Pinpoint the cell where the given text exists, returning its (X, Y) midpoint coordinate. 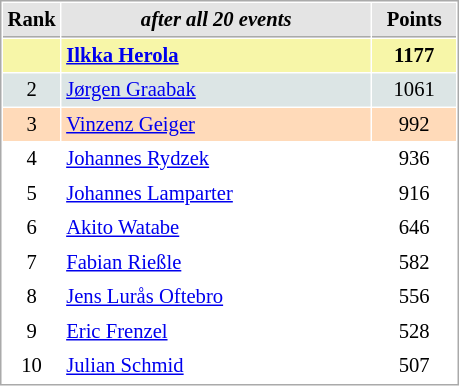
646 (414, 228)
Jørgen Graabak (216, 90)
after all 20 events (216, 20)
Fabian Rießle (216, 262)
Johannes Rydzek (216, 158)
1061 (414, 90)
Eric Frenzel (216, 332)
6 (32, 228)
8 (32, 296)
1177 (414, 56)
582 (414, 262)
Rank (32, 20)
936 (414, 158)
4 (32, 158)
5 (32, 194)
Vinzenz Geiger (216, 124)
556 (414, 296)
10 (32, 366)
Julian Schmid (216, 366)
507 (414, 366)
7 (32, 262)
528 (414, 332)
Johannes Lamparter (216, 194)
2 (32, 90)
3 (32, 124)
992 (414, 124)
Akito Watabe (216, 228)
Points (414, 20)
Jens Lurås Oftebro (216, 296)
9 (32, 332)
916 (414, 194)
Ilkka Herola (216, 56)
